Output the [X, Y] coordinate of the center of the cell containing the given text.  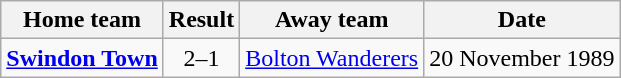
Swindon Town [82, 58]
Result [201, 20]
Home team [82, 20]
2–1 [201, 58]
Away team [332, 20]
Bolton Wanderers [332, 58]
20 November 1989 [522, 58]
Date [522, 20]
